Return (X, Y) of the center of cell containing provided text 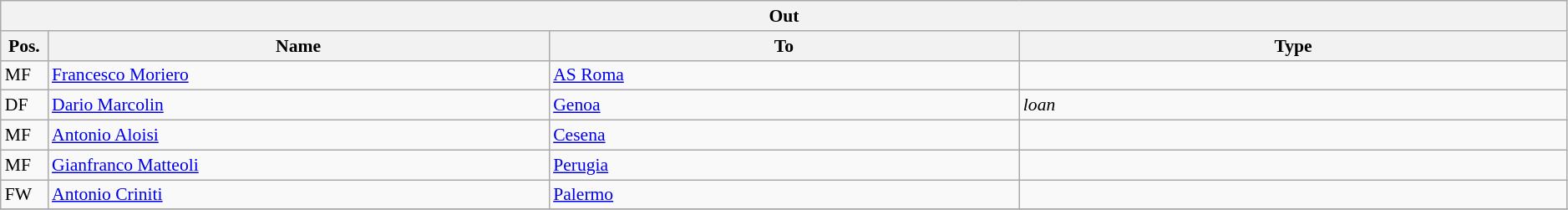
Dario Marcolin (298, 105)
Genoa (784, 105)
Out (784, 16)
Francesco Moriero (298, 75)
Cesena (784, 136)
Name (298, 46)
Palermo (784, 195)
Antonio Criniti (298, 195)
AS Roma (784, 75)
Pos. (24, 46)
Type (1293, 46)
Gianfranco Matteoli (298, 165)
Antonio Aloisi (298, 136)
Perugia (784, 165)
loan (1293, 105)
To (784, 46)
DF (24, 105)
FW (24, 195)
